Determine the [X, Y] coordinate at the center of the cell enclosing the given text.  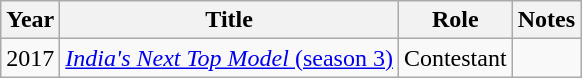
Notes [546, 20]
India's Next Top Model (season 3) [230, 58]
Year [30, 20]
Title [230, 20]
Role [455, 20]
2017 [30, 58]
Contestant [455, 58]
